Determine the (X, Y) coordinate at the center of the cell enclosing the given text.  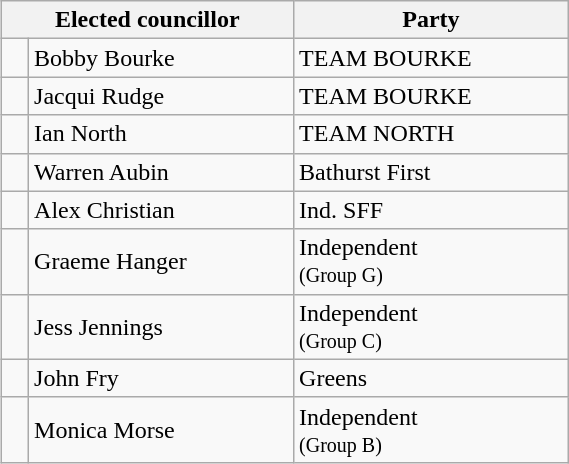
Graeme Hanger (162, 262)
Warren Aubin (162, 172)
Ian North (162, 134)
Bobby Bourke (162, 58)
Independent (Group C) (432, 326)
Jacqui Rudge (162, 96)
John Fry (162, 378)
Jess Jennings (162, 326)
Elected councillor (148, 20)
Party (432, 20)
Alex Christian (162, 210)
Independent (Group G) (432, 262)
Monica Morse (162, 430)
TEAM NORTH (432, 134)
Greens (432, 378)
Bathurst First (432, 172)
Ind. SFF (432, 210)
Independent (Group B) (432, 430)
